Return the [x, y] coordinate for the center point of the cell that contains the specified text.  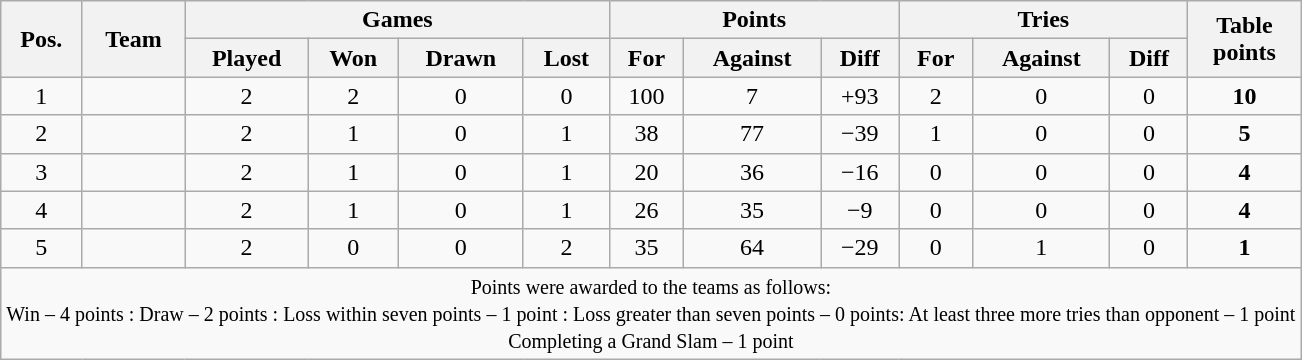
7 [752, 96]
−29 [860, 248]
10 [1244, 96]
Played [246, 58]
Won [353, 58]
100 [647, 96]
Team [134, 39]
26 [647, 210]
Drawn [460, 58]
Lost [566, 58]
+93 [860, 96]
20 [647, 172]
3 [42, 172]
64 [752, 248]
Tries [1044, 20]
Points [754, 20]
Tablepoints [1244, 39]
−16 [860, 172]
77 [752, 134]
Pos. [42, 39]
36 [752, 172]
38 [647, 134]
−39 [860, 134]
Games [397, 20]
−9 [860, 210]
